Detect which cell encompasses the target text, then output its (X, Y) center coordinate. 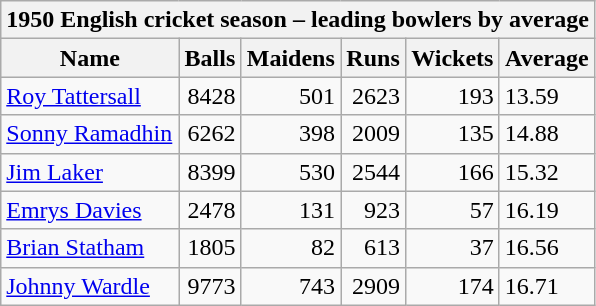
16.71 (546, 286)
13.59 (546, 96)
Average (546, 58)
16.56 (546, 248)
Balls (210, 58)
193 (452, 96)
743 (291, 286)
530 (291, 172)
131 (291, 210)
8428 (210, 96)
Brian Statham (90, 248)
15.32 (546, 172)
9773 (210, 286)
2009 (374, 134)
135 (452, 134)
166 (452, 172)
6262 (210, 134)
2478 (210, 210)
Wickets (452, 58)
Jim Laker (90, 172)
16.19 (546, 210)
Maidens (291, 58)
37 (452, 248)
Johnny Wardle (90, 286)
2909 (374, 286)
57 (452, 210)
1950 English cricket season – leading bowlers by average (298, 20)
1805 (210, 248)
Emrys Davies (90, 210)
Runs (374, 58)
613 (374, 248)
2623 (374, 96)
923 (374, 210)
174 (452, 286)
82 (291, 248)
501 (291, 96)
2544 (374, 172)
Sonny Ramadhin (90, 134)
8399 (210, 172)
398 (291, 134)
Roy Tattersall (90, 96)
Name (90, 58)
14.88 (546, 134)
